Determine the [x, y] coordinate at the center of the cell enclosing the given text.  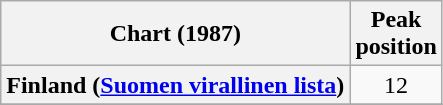
Peakposition [396, 34]
12 [396, 85]
Finland (Suomen virallinen lista) [176, 85]
Chart (1987) [176, 34]
